Detect which cell encompasses the target text, then output its (X, Y) center coordinate. 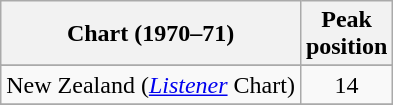
Chart (1970–71) (151, 34)
New Zealand (Listener Chart) (151, 85)
Peakposition (346, 34)
14 (346, 85)
